Locate the cell with the specified text and output its (x, y) center coordinate. 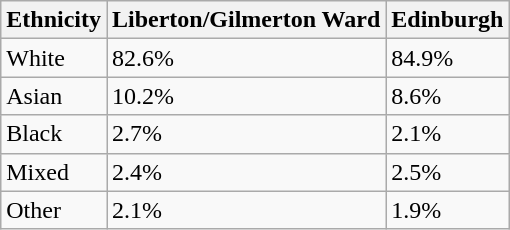
Liberton/Gilmerton Ward (246, 20)
White (54, 58)
Black (54, 134)
Asian (54, 96)
2.5% (448, 172)
10.2% (246, 96)
Edinburgh (448, 20)
1.9% (448, 210)
Ethnicity (54, 20)
84.9% (448, 58)
Other (54, 210)
8.6% (448, 96)
2.4% (246, 172)
Mixed (54, 172)
82.6% (246, 58)
2.7% (246, 134)
